Search for the cell housing the specified text and yield its (x, y) center coordinate. 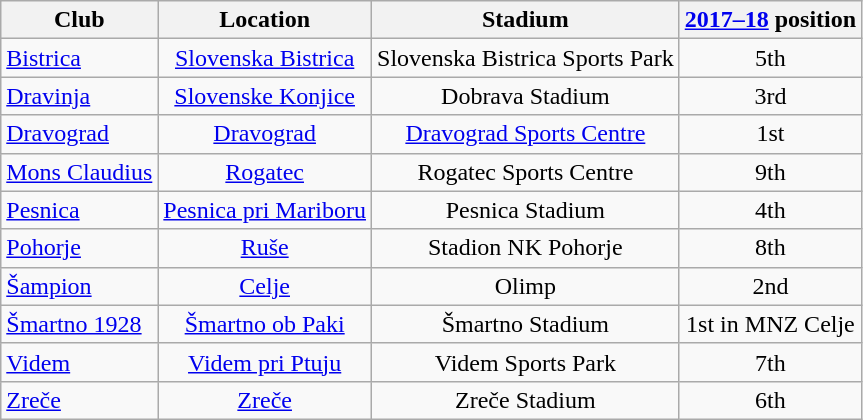
Šampion (80, 286)
1st (770, 134)
Videm (80, 362)
1st in MNZ Celje (770, 324)
Dravinja (80, 96)
Stadium (526, 20)
8th (770, 248)
2nd (770, 286)
Location (265, 20)
Videm pri Ptuju (265, 362)
Club (80, 20)
3rd (770, 96)
Slovenska Bistrica Sports Park (526, 58)
4th (770, 210)
Rogatec (265, 172)
Slovenska Bistrica (265, 58)
Šmartno Stadium (526, 324)
Pesnica Stadium (526, 210)
Videm Sports Park (526, 362)
7th (770, 362)
5th (770, 58)
Bistrica (80, 58)
Ruše (265, 248)
Pesnica (80, 210)
Olimp (526, 286)
Šmartno ob Paki (265, 324)
Dravograd Sports Centre (526, 134)
Celje (265, 286)
6th (770, 400)
Rogatec Sports Centre (526, 172)
Pohorje (80, 248)
Pesnica pri Mariboru (265, 210)
9th (770, 172)
Slovenske Konjice (265, 96)
Zreče Stadium (526, 400)
Mons Claudius (80, 172)
Dobrava Stadium (526, 96)
Šmartno 1928 (80, 324)
2017–18 position (770, 20)
Stadion NK Pohorje (526, 248)
